Capture the cell that displays the provided text and extract its [x, y] central coordinate. 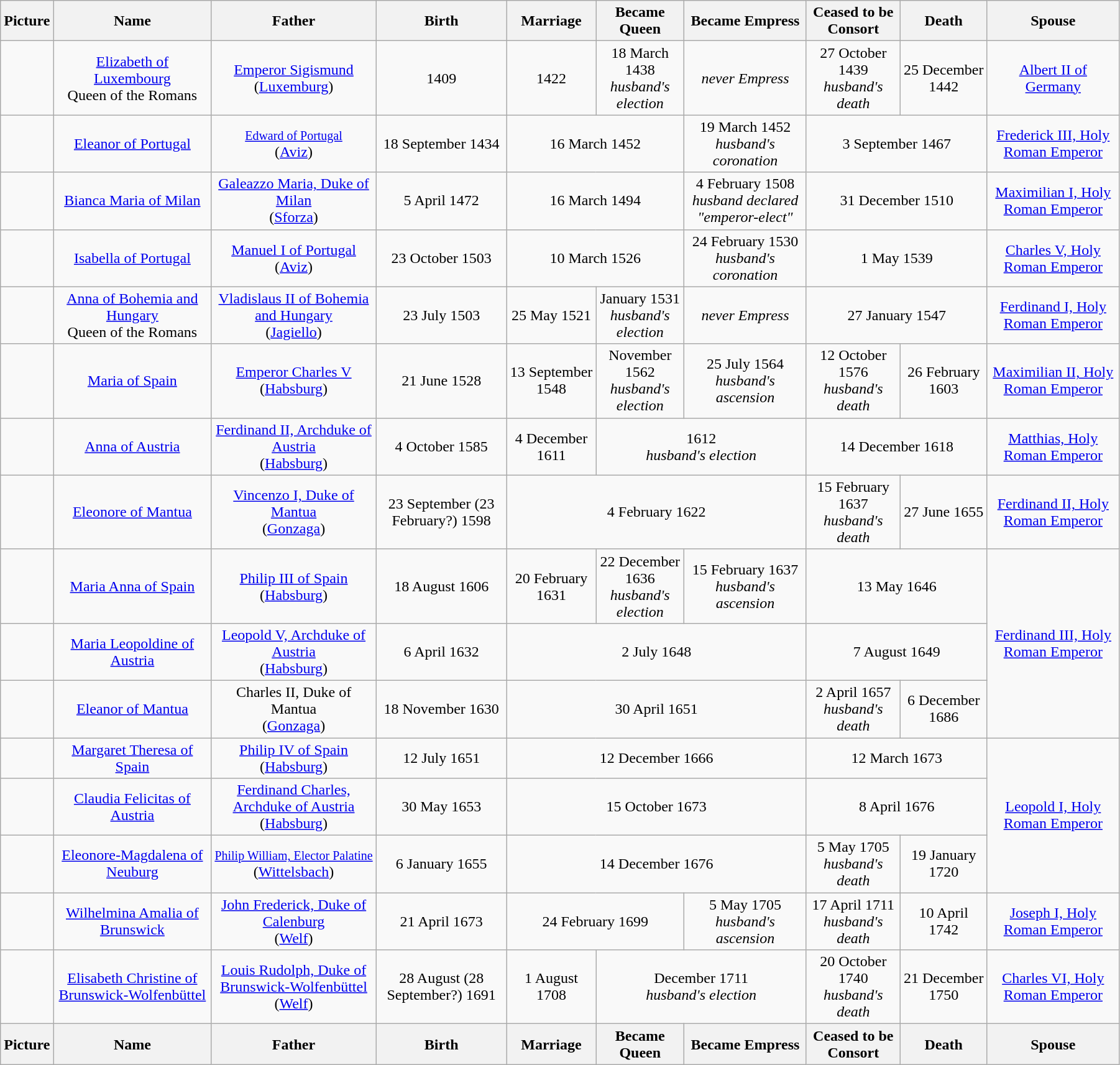
12 December 1666 [656, 757]
Joseph I, Holy Roman Emperor [1053, 921]
1 May 1539 [896, 258]
6 January 1655 [441, 864]
Philip IV of Spain(Habsburg) [294, 757]
10 March 1526 [595, 258]
Wilhelmina Amalia of Brunswick [132, 921]
Vladislaus II of Bohemia and Hungary(Jagiello) [294, 315]
4 October 1585 [441, 446]
Claudia Felicitas of Austria [132, 807]
Vincenzo I, Duke of Mantua(Gonzaga) [294, 512]
7 August 1649 [896, 652]
30 April 1651 [656, 709]
4 December 1611 [551, 446]
23 October 1503 [441, 258]
5 May 1705husband's ascension [746, 921]
Anna of Austria [132, 446]
18 August 1606 [441, 586]
Matthias, Holy Roman Emperor [1053, 446]
Philip III of Spain(Habsburg) [294, 586]
Eleonore of Mantua [132, 512]
25 December 1442 [943, 78]
Margaret Theresa of Spain [132, 757]
2 April 1657 husband's death [853, 709]
26 February 1603 [943, 380]
John Frederick, Duke of Calenburg(Welf) [294, 921]
Eleanor of Mantua [132, 709]
21 December 1750 [943, 987]
17 April 1711husband's death [853, 921]
Louis Rudolph, Duke of Brunswick-Wolfenbüttel(Welf) [294, 987]
31 December 1510 [896, 201]
Ferdinand II, Holy Roman Emperor [1053, 512]
Charles VI, Holy Roman Emperor [1053, 987]
15 February 1637husband's death [853, 512]
Ferdinand I, Holy Roman Emperor [1053, 315]
12 October 1576husband's death [853, 380]
14 December 1618 [896, 446]
Leopold V, Archduke of Austria(Habsburg) [294, 652]
Galeazzo Maria, Duke of Milan(Sforza) [294, 201]
21 June 1528 [441, 380]
December 1711husband's election [701, 987]
5 April 1472 [441, 201]
Bianca Maria of Milan [132, 201]
1612husband's election [701, 446]
Maximilian I, Holy Roman Emperor [1053, 201]
1 August 1708 [551, 987]
Eleonore-Magdalena of Neuburg [132, 864]
Anna of Bohemia and HungaryQueen of the Romans [132, 315]
19 March 1452husband's coronation [746, 144]
Frederick III, Holy Roman Emperor [1053, 144]
19 January 1720 [943, 864]
Maria of Spain [132, 380]
16 March 1452 [595, 144]
January 1531husband's election [640, 315]
8 April 1676 [896, 807]
Emperor Sigismund(Luxemburg) [294, 78]
3 September 1467 [896, 144]
27 October 1439husband's death [853, 78]
6 December 1686 [943, 709]
Elizabeth of LuxembourgQueen of the Romans [132, 78]
15 February 1637husband's ascension [746, 586]
28 August (28 September?) 1691 [441, 987]
13 September 1548 [551, 380]
5 May 1705husband's death [853, 864]
25 July 1564husband's ascension [746, 380]
4 February 1508husband declared "emperor-elect" [746, 201]
Maria Leopoldine of Austria [132, 652]
6 April 1632 [441, 652]
15 October 1673 [656, 807]
18 September 1434 [441, 144]
1409 [441, 78]
Manuel I of Portugal(Aviz) [294, 258]
21 April 1673 [441, 921]
Isabella of Portugal [132, 258]
Ferdinand III, Holy Roman Emperor [1053, 643]
1422 [551, 78]
Edward of Portugal(Aviz) [294, 144]
24 February 1530husband's coronation [746, 258]
2 July 1648 [656, 652]
Charles V, Holy Roman Emperor [1053, 258]
November 1562husband's election [640, 380]
Elisabeth Christine of Brunswick-Wolfenbüttel [132, 987]
16 March 1494 [595, 201]
18 March 1438husband's election [640, 78]
20 October 1740husband's death [853, 987]
30 May 1653 [441, 807]
13 May 1646 [896, 586]
10 April 1742 [943, 921]
Ferdinand Charles, Archduke of Austria(Habsburg) [294, 807]
Maria Anna of Spain [132, 586]
4 February 1622 [656, 512]
25 May 1521 [551, 315]
Philip William, Elector Palatine(Wittelsbach) [294, 864]
20 February 1631 [551, 586]
12 March 1673 [896, 757]
27 January 1547 [896, 315]
Ferdinand II, Archduke of Austria(Habsburg) [294, 446]
18 November 1630 [441, 709]
Eleanor of Portugal [132, 144]
12 July 1651 [441, 757]
Maximilian II, Holy Roman Emperor [1053, 380]
24 February 1699 [595, 921]
Albert II of Germany [1053, 78]
22 December 1636husband's election [640, 586]
Charles II, Duke of Mantua(Gonzaga) [294, 709]
23 September (23 February?) 1598 [441, 512]
23 July 1503 [441, 315]
14 December 1676 [656, 864]
27 June 1655 [943, 512]
Leopold I, Holy Roman Emperor [1053, 814]
Emperor Charles V(Habsburg) [294, 380]
